Identify which cell holds the provided text, then report its [x, y] central coordinate. 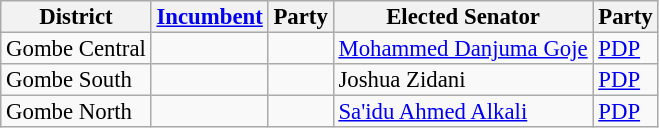
Joshua Zidani [463, 80]
Sa'idu Ahmed Alkali [463, 112]
Mohammed Danjuma Goje [463, 49]
Incumbent [210, 17]
Elected Senator [463, 17]
Gombe South [76, 80]
District [76, 17]
Gombe North [76, 112]
Gombe Central [76, 49]
